Search for the cell housing the specified text and yield its (x, y) center coordinate. 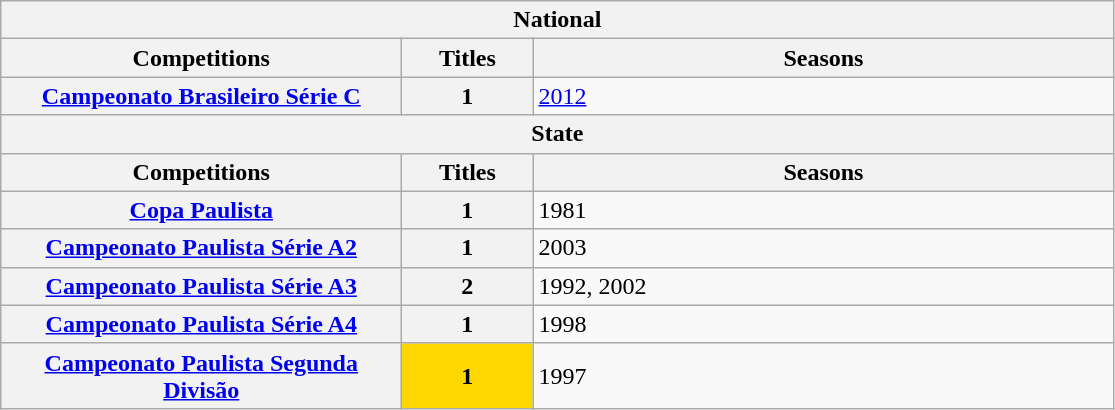
1992, 2002 (824, 286)
2 (468, 286)
Campeonato Brasileiro Série C (202, 96)
1998 (824, 324)
Copa Paulista (202, 210)
Campeonato Paulista Série A2 (202, 248)
1981 (824, 210)
Campeonato Paulista Série A4 (202, 324)
Campeonato Paulista Segunda Divisão (202, 376)
Campeonato Paulista Série A3 (202, 286)
2012 (824, 96)
State (558, 134)
National (558, 20)
2003 (824, 248)
1997 (824, 376)
